Provide the [x, y] coordinate of the cell's center where the given text is located.  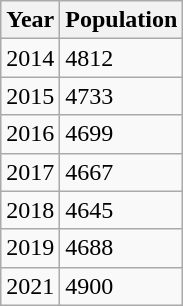
2017 [30, 172]
4688 [122, 248]
4812 [122, 58]
Year [30, 20]
4645 [122, 210]
2019 [30, 248]
2016 [30, 134]
2015 [30, 96]
4733 [122, 96]
4667 [122, 172]
2018 [30, 210]
Population [122, 20]
4900 [122, 286]
2021 [30, 286]
2014 [30, 58]
4699 [122, 134]
